Return the [X, Y] coordinate for the center point of the cell that contains the specified text.  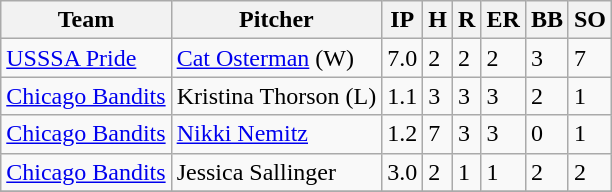
H [438, 20]
Team [86, 20]
7.0 [402, 58]
Cat Osterman (W) [276, 58]
R [467, 20]
3.0 [402, 172]
Nikki Nemitz [276, 134]
1.2 [402, 134]
Jessica Sallinger [276, 172]
Kristina Thorson (L) [276, 96]
USSSA Pride [86, 58]
0 [546, 134]
IP [402, 20]
1.1 [402, 96]
ER [503, 20]
SO [590, 20]
Pitcher [276, 20]
BB [546, 20]
